From the cell containing the given text, extract its center point as [X, Y] coordinate. 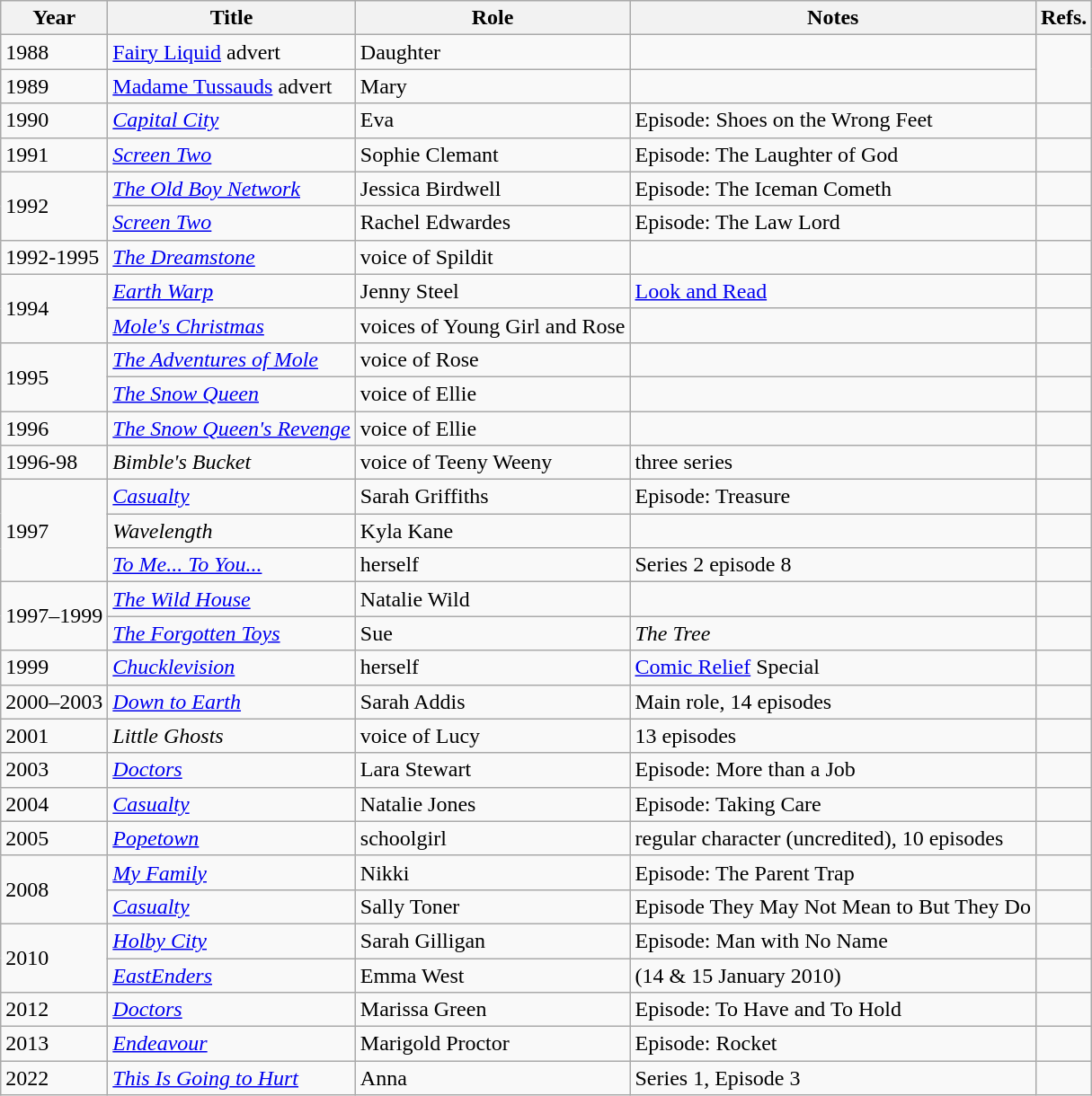
1995 [54, 376]
Emma West [493, 975]
Episode: Shoes on the Wrong Feet [832, 120]
Look and Read [832, 291]
(14 & 15 January 2010) [832, 975]
Sarah Addis [493, 702]
2005 [54, 838]
2003 [54, 770]
Year [54, 18]
Wavelength [232, 531]
Bimble's Bucket [232, 463]
Series 1, Episode 3 [832, 1078]
three series [832, 463]
Sally Toner [493, 906]
1996 [54, 429]
1991 [54, 155]
1988 [54, 52]
Sarah Griffiths [493, 497]
1996-98 [54, 463]
voice of Lucy [493, 736]
2013 [54, 1044]
Daughter [493, 52]
voice of Spildit [493, 257]
1997–1999 [54, 616]
Madame Tussauds advert [232, 86]
Series 2 episode 8 [832, 565]
Nikki [493, 872]
Episode: The Iceman Cometh [832, 189]
2001 [54, 736]
2000–2003 [54, 702]
The Snow Queen's Revenge [232, 429]
1999 [54, 667]
1989 [54, 86]
Little Ghosts [232, 736]
Endeavour [232, 1044]
Fairy Liquid advert [232, 52]
Jessica Birdwell [493, 189]
Anna [493, 1078]
Earth Warp [232, 291]
Natalie Jones [493, 804]
2022 [54, 1078]
Holby City [232, 941]
Chucklevision [232, 667]
1992 [54, 206]
2010 [54, 958]
Lara Stewart [493, 770]
Down to Earth [232, 702]
Episode They May Not Mean to But They Do [832, 906]
schoolgirl [493, 838]
voices of Young Girl and Rose [493, 325]
Sue [493, 633]
Sarah Gilligan [493, 941]
Sophie Clemant [493, 155]
EastEnders [232, 975]
Episode: The Laughter of God [832, 155]
The Wild House [232, 599]
Episode: The Law Lord [832, 223]
Popetown [232, 838]
Notes [832, 18]
The Adventures of Mole [232, 359]
Mole's Christmas [232, 325]
Episode: To Have and To Hold [832, 1010]
This Is Going to Hurt [232, 1078]
Episode: Rocket [832, 1044]
Episode: Treasure [832, 497]
Episode: The Parent Trap [832, 872]
Kyla Kane [493, 531]
Rachel Edwardes [493, 223]
Marissa Green [493, 1010]
2004 [54, 804]
Episode: Taking Care [832, 804]
The Tree [832, 633]
To Me... To You... [232, 565]
Capital City [232, 120]
Episode: Man with No Name [832, 941]
1990 [54, 120]
Title [232, 18]
Marigold Proctor [493, 1044]
1994 [54, 308]
The Snow Queen [232, 393]
The Old Boy Network [232, 189]
voice of Teeny Weeny [493, 463]
Refs. [1063, 18]
2008 [54, 889]
Natalie Wild [493, 599]
13 episodes [832, 736]
1997 [54, 531]
The Dreamstone [232, 257]
Episode: More than a Job [832, 770]
Comic Relief Special [832, 667]
Main role, 14 episodes [832, 702]
Eva [493, 120]
regular character (uncredited), 10 episodes [832, 838]
1992-1995 [54, 257]
Mary [493, 86]
2012 [54, 1010]
My Family [232, 872]
The Forgotten Toys [232, 633]
Role [493, 18]
voice of Rose [493, 359]
Jenny Steel [493, 291]
